Identify which cell holds the provided text, then report its (X, Y) central coordinate. 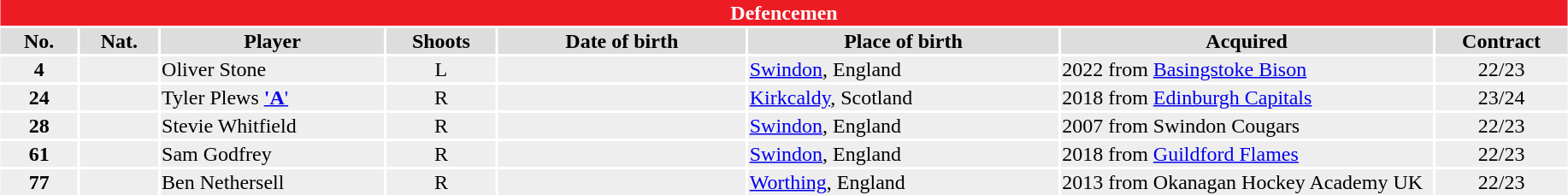
Ben Nethersell (273, 182)
Sam Godfrey (273, 154)
4 (39, 69)
Tyler Plews 'A' (273, 97)
28 (39, 126)
77 (39, 182)
L (441, 69)
Shoots (441, 41)
61 (39, 154)
24 (39, 97)
Contract (1501, 41)
2022 from Basingstoke Bison (1247, 69)
2018 from Edinburgh Capitals (1247, 97)
Defencemen (783, 13)
Stevie Whitfield (273, 126)
No. (39, 41)
2018 from Guildford Flames (1247, 154)
Date of birth (622, 41)
Worthing, England (903, 182)
2013 from Okanagan Hockey Academy UK (1247, 182)
Oliver Stone (273, 69)
Player (273, 41)
Kirkcaldy, Scotland (903, 97)
Nat. (120, 41)
2007 from Swindon Cougars (1247, 126)
Acquired (1247, 41)
23/24 (1501, 97)
Place of birth (903, 41)
